Output the (x, y) coordinate of the center of the cell containing the given text.  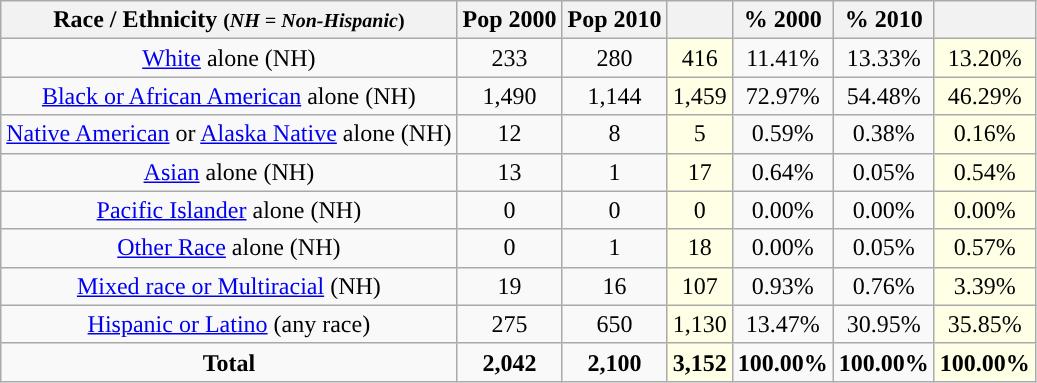
72.97% (782, 96)
11.41% (782, 58)
233 (510, 58)
0.76% (884, 286)
3,152 (700, 362)
Pop 2010 (614, 20)
3.39% (984, 286)
Pop 2000 (510, 20)
12 (510, 134)
1,459 (700, 96)
107 (700, 286)
13.20% (984, 58)
% 2000 (782, 20)
17 (700, 172)
1,144 (614, 96)
30.95% (884, 324)
275 (510, 324)
Race / Ethnicity (NH = Non-Hispanic) (229, 20)
13.47% (782, 324)
13 (510, 172)
0.64% (782, 172)
13.33% (884, 58)
1,130 (700, 324)
0.54% (984, 172)
Other Race alone (NH) (229, 248)
Total (229, 362)
280 (614, 58)
16 (614, 286)
Black or African American alone (NH) (229, 96)
Native American or Alaska Native alone (NH) (229, 134)
54.48% (884, 96)
Hispanic or Latino (any race) (229, 324)
46.29% (984, 96)
0.57% (984, 248)
% 2010 (884, 20)
0.93% (782, 286)
650 (614, 324)
19 (510, 286)
35.85% (984, 324)
Asian alone (NH) (229, 172)
18 (700, 248)
0.16% (984, 134)
Mixed race or Multiracial (NH) (229, 286)
5 (700, 134)
2,042 (510, 362)
2,100 (614, 362)
0.59% (782, 134)
8 (614, 134)
416 (700, 58)
0.38% (884, 134)
1,490 (510, 96)
White alone (NH) (229, 58)
Pacific Islander alone (NH) (229, 210)
